Return [X, Y] of the center of cell containing provided text 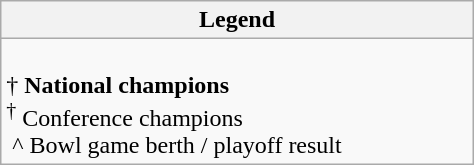
Legend [237, 20]
† National champions † Conference champions ^ Bowl game berth / playoff result [237, 102]
